Extract the [x, y] coordinate from the center of the cell holding the provided text.  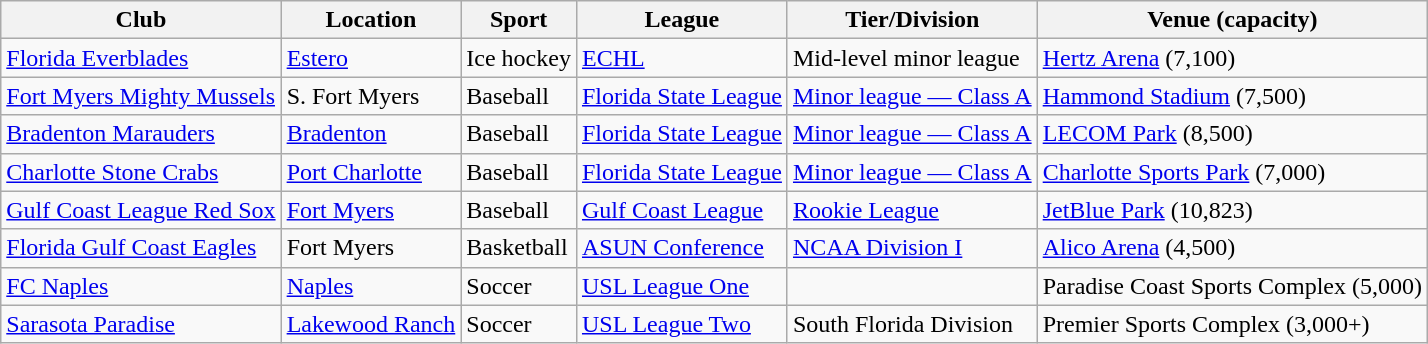
Venue (capacity) [1232, 20]
S. Fort Myers [371, 96]
ASUN Conference [682, 248]
Charlotte Stone Crabs [141, 172]
South Florida Division [912, 324]
FC Naples [141, 286]
Gulf Coast League Red Sox [141, 210]
Premier Sports Complex (3,000+) [1232, 324]
USL League One [682, 286]
ECHL [682, 58]
Club [141, 20]
NCAA Division I [912, 248]
Fort Myers Mighty Mussels [141, 96]
JetBlue Park (10,823) [1232, 210]
Basketball [519, 248]
USL League Two [682, 324]
Sport [519, 20]
Rookie League [912, 210]
Ice hockey [519, 58]
Charlotte Sports Park (7,000) [1232, 172]
Mid-level minor league [912, 58]
Sarasota Paradise [141, 324]
Alico Arena (4,500) [1232, 248]
Tier/Division [912, 20]
Bradenton Marauders [141, 134]
Lakewood Ranch [371, 324]
Florida Everblades [141, 58]
Paradise Coast Sports Complex (5,000) [1232, 286]
Gulf Coast League [682, 210]
Hammond Stadium (7,500) [1232, 96]
Bradenton [371, 134]
Naples [371, 286]
LECOM Park (8,500) [1232, 134]
Florida Gulf Coast Eagles [141, 248]
Estero [371, 58]
Hertz Arena (7,100) [1232, 58]
Location [371, 20]
League [682, 20]
Port Charlotte [371, 172]
